Return (X, Y) of the center of cell containing provided text 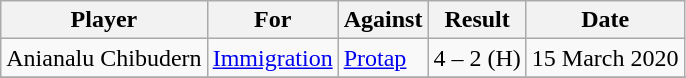
Anianalu Chibudern (104, 58)
Player (104, 20)
For (272, 20)
Date (605, 20)
Result (477, 20)
15 March 2020 (605, 58)
Against (383, 20)
Immigration (272, 58)
4 – 2 (H) (477, 58)
Protap (383, 58)
